Find where the given text appears and provide that cell's center as [X, Y] coordinate. 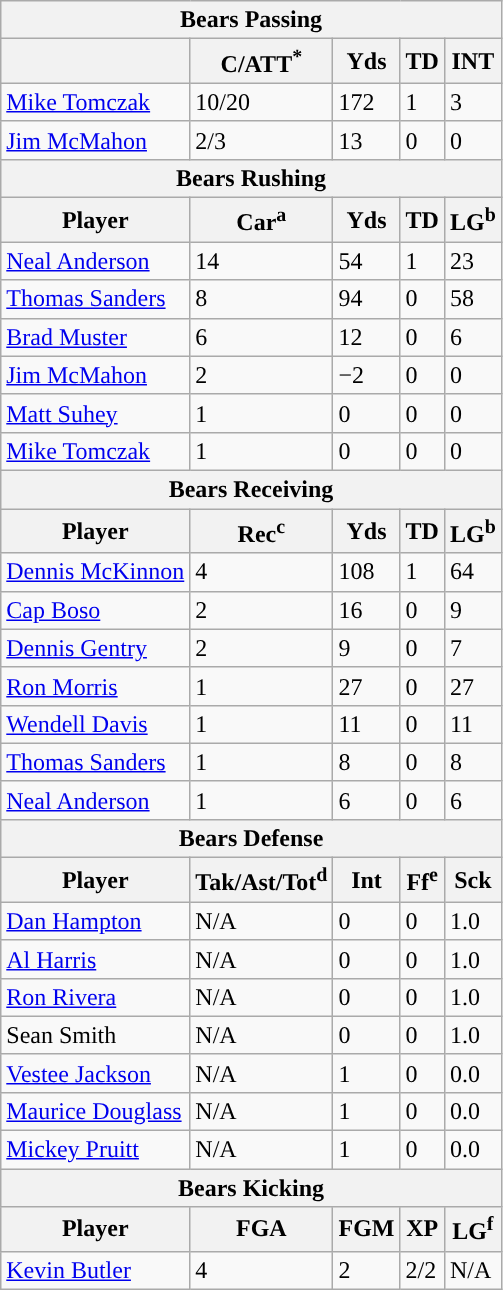
172 [366, 102]
14 [262, 261]
Wendell Davis [96, 724]
Dan Hampton [96, 921]
Bears Rushing [252, 178]
Int [366, 880]
7 [472, 648]
58 [472, 299]
Ron Rivera [96, 997]
108 [366, 572]
Ron Morris [96, 686]
64 [472, 572]
Tak/Ast/Totd [262, 880]
−2 [366, 375]
23 [472, 261]
Maurice Douglass [96, 1111]
INT [472, 62]
16 [366, 610]
2/2 [422, 1270]
Sean Smith [96, 1035]
Cap Boso [96, 610]
Bears Defense [252, 839]
13 [366, 140]
XP [422, 1230]
LGf [472, 1230]
94 [366, 299]
Recc [262, 532]
Kevin Butler [96, 1270]
Mickey Pruitt [96, 1150]
Bears Kicking [252, 1188]
Bears Passing [252, 20]
Brad Muster [96, 337]
54 [366, 261]
Dennis McKinnon [96, 572]
Ffe [422, 880]
Al Harris [96, 959]
2/3 [262, 140]
Vestee Jackson [96, 1073]
12 [366, 337]
C/ATT* [262, 62]
FGM [366, 1230]
Sck [472, 880]
Dennis Gentry [96, 648]
Cara [262, 220]
FGA [262, 1230]
Matt Suhey [96, 413]
10/20 [262, 102]
3 [472, 102]
Bears Receiving [252, 489]
